Output the (x, y) coordinate of the center of the cell containing the given text.  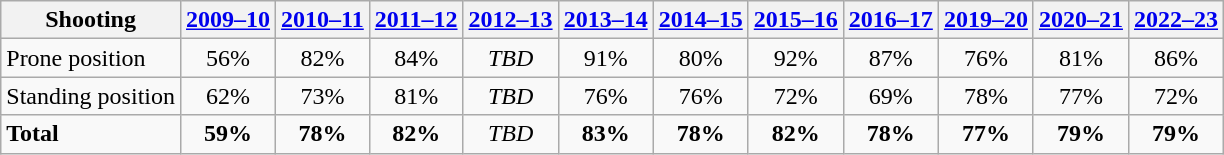
2010–11 (323, 20)
92% (796, 58)
62% (228, 96)
2011–12 (416, 20)
Standing position (91, 96)
80% (700, 58)
86% (1176, 58)
2013–14 (606, 20)
Shooting (91, 20)
2015–16 (796, 20)
2020–21 (1080, 20)
2014–15 (700, 20)
91% (606, 58)
Prone position (91, 58)
2012–13 (510, 20)
73% (323, 96)
84% (416, 58)
Total (91, 134)
2016–17 (890, 20)
2022–23 (1176, 20)
83% (606, 134)
87% (890, 58)
2019–20 (986, 20)
69% (890, 96)
2009–10 (228, 20)
59% (228, 134)
56% (228, 58)
